Provide the (x, y) coordinate of the cell's center where the given text is located.  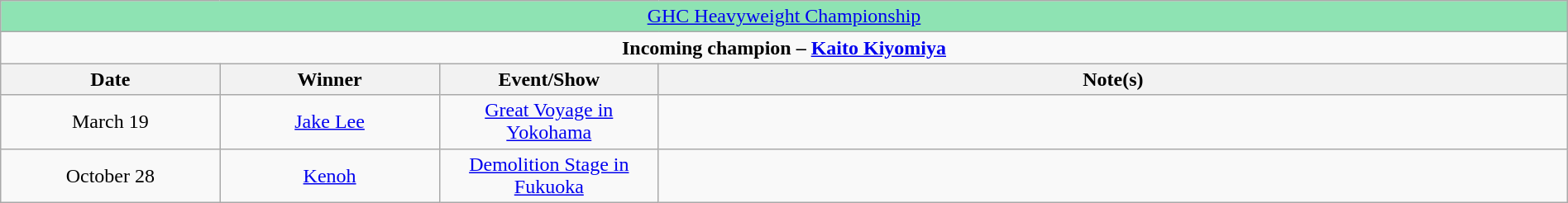
GHC Heavyweight Championship (784, 17)
March 19 (111, 122)
Incoming champion – Kaito Kiyomiya (784, 48)
Great Voyage in Yokohama (549, 122)
Event/Show (549, 79)
Jake Lee (329, 122)
Demolition Stage in Fukuoka (549, 175)
October 28 (111, 175)
Date (111, 79)
Note(s) (1113, 79)
Kenoh (329, 175)
Winner (329, 79)
